Provide the (X, Y) coordinate of the cell's center where the given text is located.  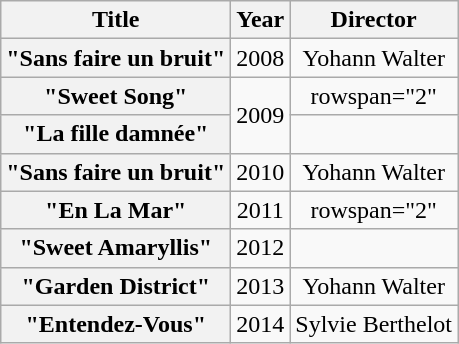
Sylvie Berthelot (374, 324)
"Garden District" (116, 286)
"Sweet Amaryllis" (116, 248)
Title (116, 20)
2008 (260, 58)
2012 (260, 248)
2010 (260, 172)
2014 (260, 324)
2013 (260, 286)
Year (260, 20)
Director (374, 20)
"Sweet Song" (116, 96)
2009 (260, 115)
2011 (260, 210)
"Entendez-Vous" (116, 324)
"La fille damnée" (116, 134)
"En La Mar" (116, 210)
